Provide the (x, y) coordinate of the cell's center where the given text is located.  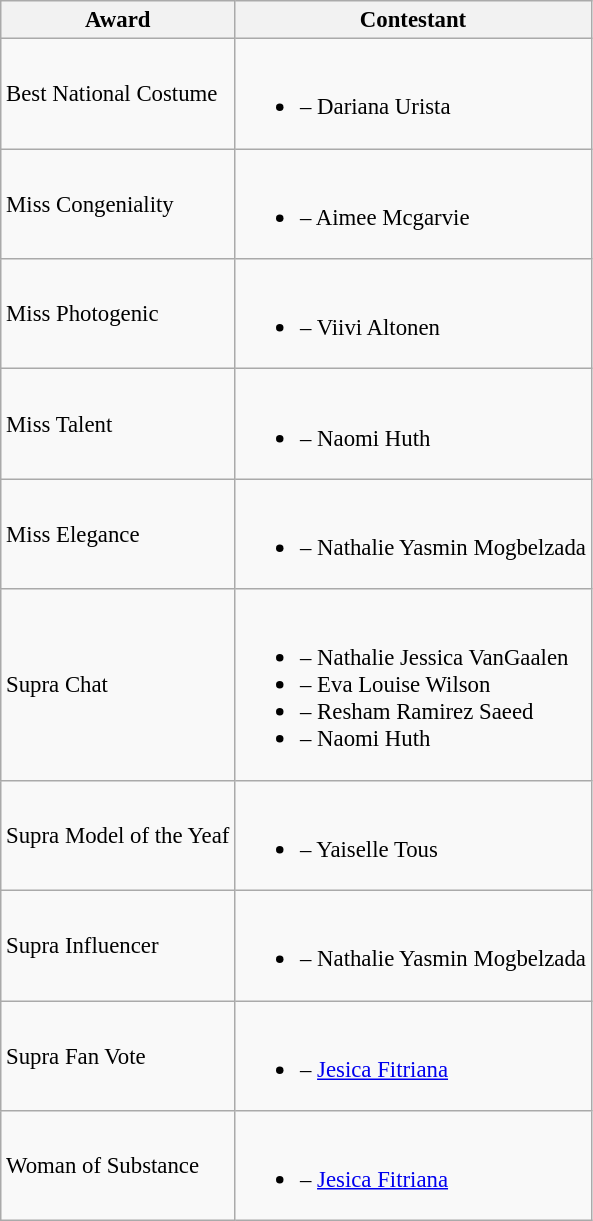
Supra Model of the Yeaf (118, 835)
Supra Fan Vote (118, 1056)
– Naomi Huth (414, 424)
– Viivi Altonen (414, 314)
Miss Photogenic (118, 314)
Woman of Substance (118, 1166)
– Yaiselle Tous (414, 835)
Supra Influencer (118, 946)
– Aimee Mcgarvie (414, 204)
Supra Chat (118, 684)
– Dariana Urista (414, 94)
Best National Costume (118, 94)
Miss Talent (118, 424)
– Nathalie Jessica VanGaalen – Eva Louise Wilson – Resham Ramirez Saeed – Naomi Huth (414, 684)
Contestant (414, 20)
Miss Congeniality (118, 204)
Miss Elegance (118, 534)
Award (118, 20)
